Detect which cell encompasses the target text, then output its (X, Y) center coordinate. 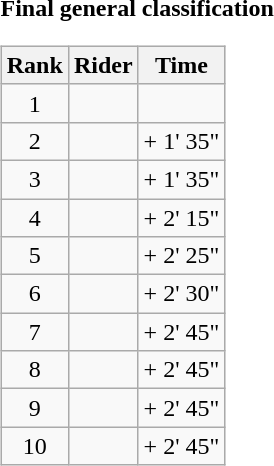
+ 2' 15" (182, 217)
6 (34, 294)
Time (182, 65)
9 (34, 408)
1 (34, 103)
10 (34, 446)
Rider (103, 65)
3 (34, 179)
4 (34, 217)
2 (34, 141)
+ 2' 30" (182, 294)
8 (34, 370)
5 (34, 256)
Rank (34, 65)
+ 2' 25" (182, 256)
7 (34, 332)
